From the cell containing the given text, extract its center point as (X, Y) coordinate. 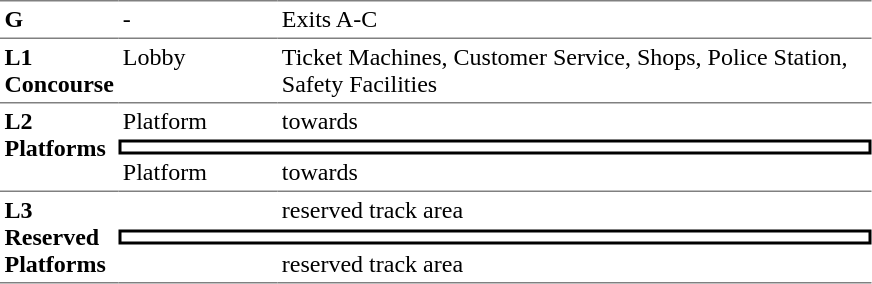
Lobby (198, 71)
L2Platforms (59, 148)
L1Concourse (59, 71)
Exits A-C (574, 19)
Ticket Machines, Customer Service, Shops, Police Station, Safety Facilities (574, 71)
G (59, 19)
L3Reserved Platforms (59, 238)
- (198, 19)
